For the text-containing cell, return its midpoint in (x, y) coordinate format. 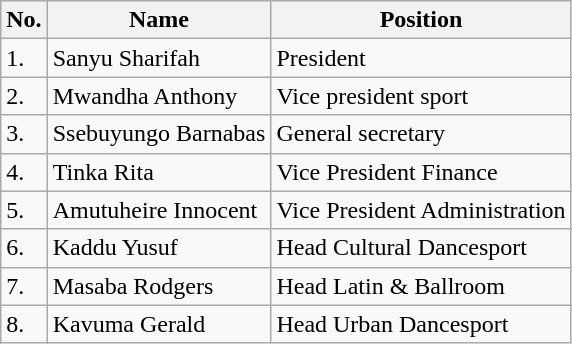
Sanyu Sharifah (159, 58)
2. (24, 96)
General secretary (421, 134)
Masaba Rodgers (159, 286)
6. (24, 248)
Kaddu Yusuf (159, 248)
4. (24, 172)
5. (24, 210)
No. (24, 20)
Head Urban Dancesport (421, 324)
7. (24, 286)
Head Latin & Ballroom (421, 286)
Name (159, 20)
Mwandha Anthony (159, 96)
Vice president sport (421, 96)
8. (24, 324)
Position (421, 20)
President (421, 58)
Head Cultural Dancesport (421, 248)
Tinka Rita (159, 172)
3. (24, 134)
Kavuma Gerald (159, 324)
Ssebuyungo Barnabas (159, 134)
Vice President Administration (421, 210)
1. (24, 58)
Amutuheire Innocent (159, 210)
Vice President Finance (421, 172)
